From the cell containing the given text, extract its center point as (X, Y) coordinate. 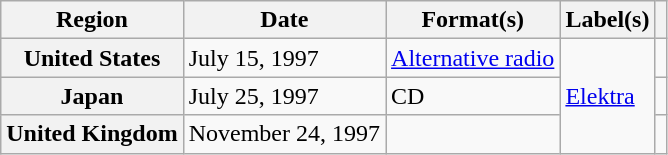
United States (92, 58)
Date (284, 20)
July 25, 1997 (284, 96)
Japan (92, 96)
July 15, 1997 (284, 58)
November 24, 1997 (284, 134)
Alternative radio (473, 58)
Format(s) (473, 20)
CD (473, 96)
Label(s) (608, 20)
Region (92, 20)
United Kingdom (92, 134)
Elektra (608, 96)
